Detect which cell encompasses the target text, then output its [X, Y] center coordinate. 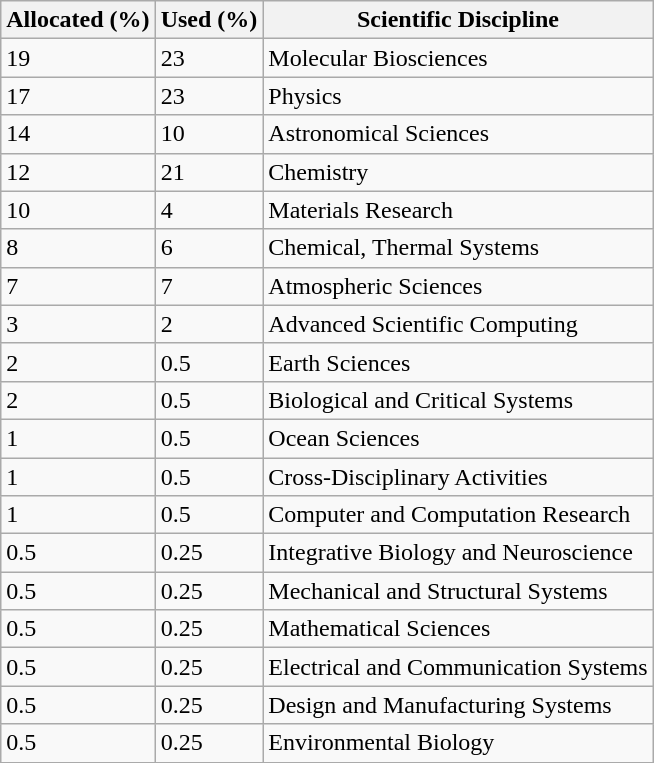
Chemical, Thermal Systems [458, 248]
Biological and Critical Systems [458, 400]
Integrative Biology and Neuroscience [458, 553]
Ocean Sciences [458, 438]
Electrical and Communication Systems [458, 667]
3 [78, 324]
Mathematical Sciences [458, 629]
Materials Research [458, 210]
Used (%) [209, 20]
14 [78, 134]
4 [209, 210]
Physics [458, 96]
Environmental Biology [458, 743]
Molecular Biosciences [458, 58]
Cross-Disciplinary Activities [458, 477]
19 [78, 58]
8 [78, 248]
Scientific Discipline [458, 20]
Advanced Scientific Computing [458, 324]
Astronomical Sciences [458, 134]
17 [78, 96]
Atmospheric Sciences [458, 286]
6 [209, 248]
Mechanical and Structural Systems [458, 591]
Computer and Computation Research [458, 515]
12 [78, 172]
21 [209, 172]
Earth Sciences [458, 362]
Design and Manufacturing Systems [458, 705]
Chemistry [458, 172]
Allocated (%) [78, 20]
